Extract the (X, Y) coordinate from the center of the cell holding the provided text.  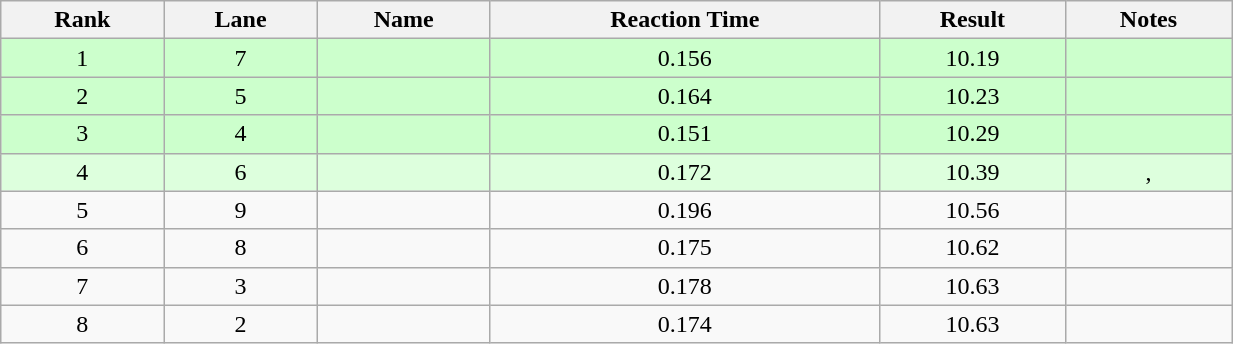
0.151 (684, 134)
0.172 (684, 172)
0.175 (684, 248)
Lane (240, 20)
10.62 (972, 248)
Name (404, 20)
0.164 (684, 96)
1 (82, 58)
0.174 (684, 324)
0.156 (684, 58)
0.196 (684, 210)
Notes (1148, 20)
10.29 (972, 134)
Reaction Time (684, 20)
10.56 (972, 210)
Result (972, 20)
9 (240, 210)
10.39 (972, 172)
0.178 (684, 286)
10.19 (972, 58)
, (1148, 172)
Rank (82, 20)
10.23 (972, 96)
